Capture the cell that displays the provided text and extract its (x, y) central coordinate. 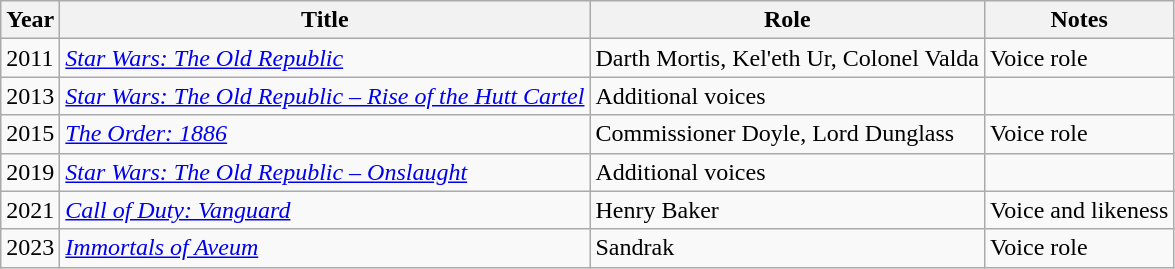
The Order: 1886 (325, 134)
Role (788, 20)
2019 (30, 172)
Call of Duty: Vanguard (325, 210)
Notes (1080, 20)
Henry Baker (788, 210)
Commissioner Doyle, Lord Dunglass (788, 134)
2013 (30, 96)
Sandrak (788, 248)
Star Wars: The Old Republic – Onslaught (325, 172)
Star Wars: The Old Republic – Rise of the Hutt Cartel (325, 96)
2023 (30, 248)
Year (30, 20)
Voice and likeness (1080, 210)
2021 (30, 210)
Title (325, 20)
2011 (30, 58)
Star Wars: The Old Republic (325, 58)
Immortals of Aveum (325, 248)
Darth Mortis, Kel'eth Ur, Colonel Valda (788, 58)
2015 (30, 134)
